Identify which cell holds the provided text, then report its [X, Y] central coordinate. 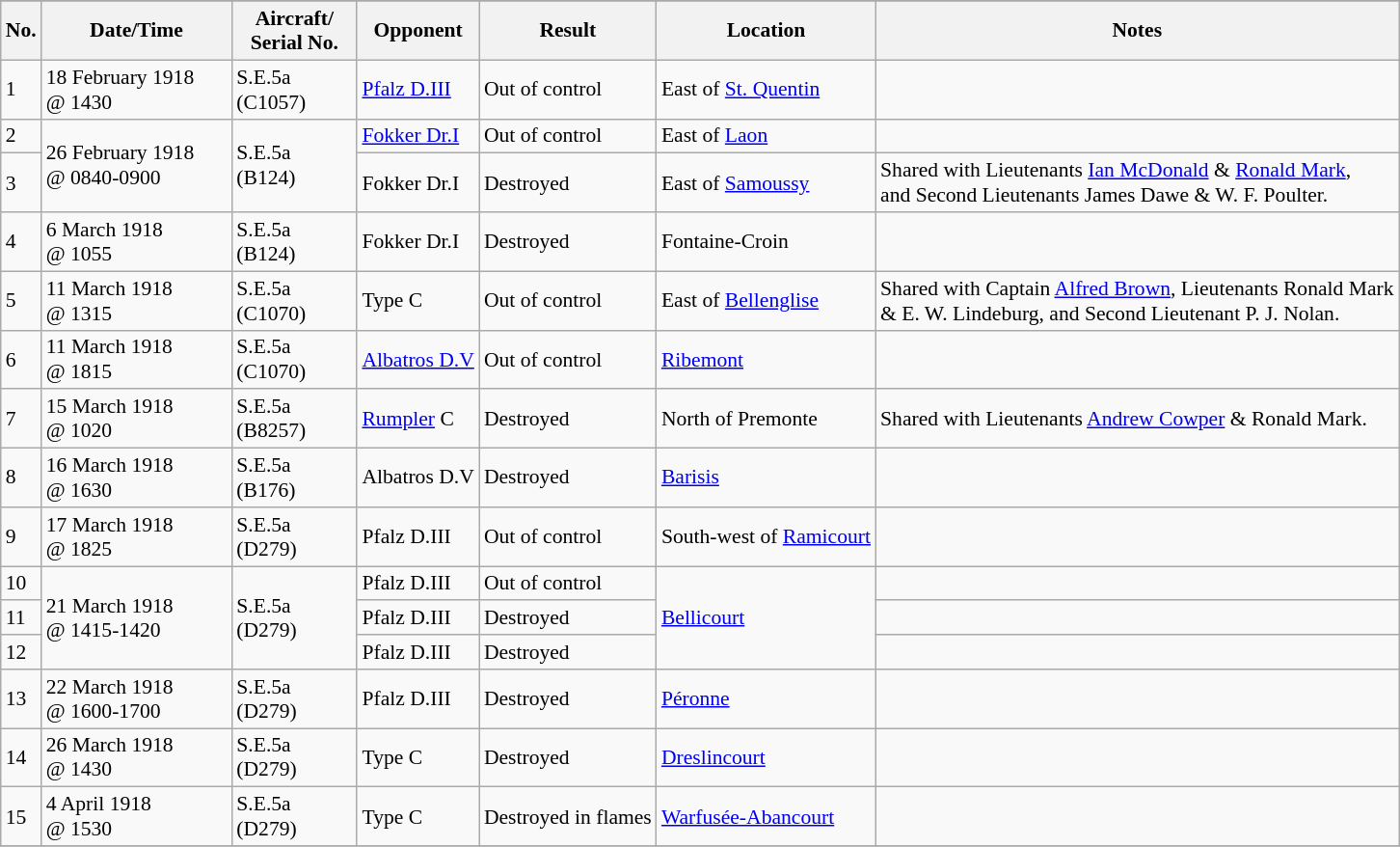
S.E.5a(B8257) [294, 419]
2 [21, 136]
15 March 1918@ 1020 [137, 419]
Warfusée-Abancourt [766, 816]
18 February 1918@ 1430 [137, 89]
Destroyed in flames [568, 816]
Shared with Lieutenants Ian McDonald & Ronald Mark,and Second Lieutenants James Dawe & W. F. Poulter. [1138, 183]
Barisis [766, 478]
Dreslincourt [766, 758]
7 [21, 419]
Ribemont [766, 359]
15 [21, 816]
6 March 1918@ 1055 [137, 241]
11 [21, 618]
4 April 1918@ 1530 [137, 816]
22 March 1918@ 1600-1700 [137, 698]
Location [766, 31]
No. [21, 31]
17 March 1918@ 1825 [137, 536]
12 [21, 652]
Opponent [417, 31]
Result [568, 31]
East of Laon [766, 136]
9 [21, 536]
3 [21, 183]
South-west of Ramicourt [766, 536]
26 February 1918@ 0840-0900 [137, 166]
Fontaine-Croin [766, 241]
S.E.5a(B176) [294, 478]
21 March 1918@ 1415-1420 [137, 617]
North of Premonte [766, 419]
6 [21, 359]
Shared with Captain Alfred Brown, Lieutenants Ronald Mark& E. W. Lindeburg, and Second Lieutenant P. J. Nolan. [1138, 301]
1 [21, 89]
13 [21, 698]
11 March 1918@ 1315 [137, 301]
26 March 1918@ 1430 [137, 758]
10 [21, 584]
Date/Time [137, 31]
Shared with Lieutenants Andrew Cowper & Ronald Mark. [1138, 419]
Aircraft/Serial No. [294, 31]
Rumpler C [417, 419]
5 [21, 301]
East of St. Quentin [766, 89]
Péronne [766, 698]
8 [21, 478]
11 March 1918@ 1815 [137, 359]
East of Samoussy [766, 183]
S.E.5a(C1057) [294, 89]
4 [21, 241]
Bellicourt [766, 617]
16 March 1918@ 1630 [137, 478]
14 [21, 758]
Notes [1138, 31]
East of Bellenglise [766, 301]
